Scan for the cell matching the given text and deliver its (X, Y) coordinate at center. 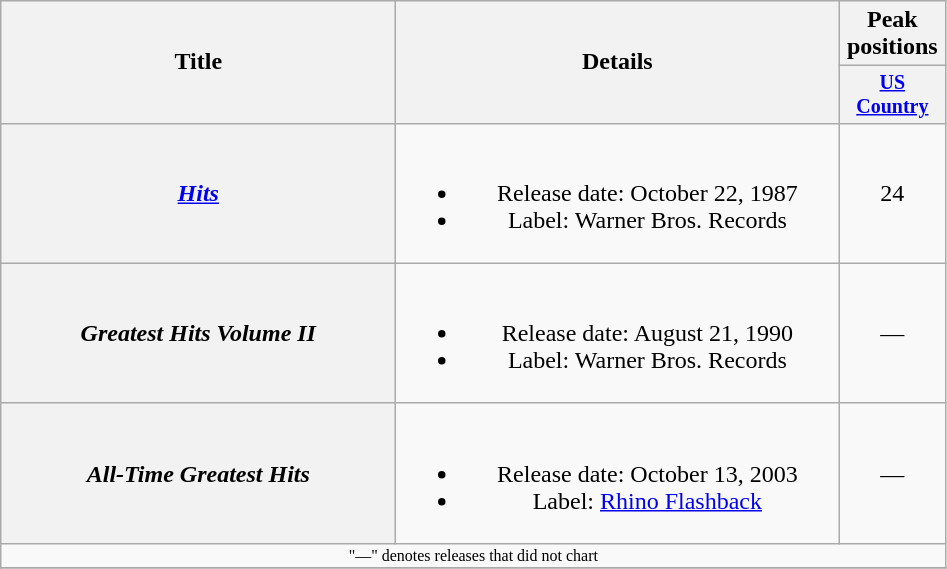
Release date: October 13, 2003Label: Rhino Flashback (618, 473)
Greatest Hits Volume II (198, 333)
Hits (198, 193)
Release date: August 21, 1990Label: Warner Bros. Records (618, 333)
Release date: October 22, 1987Label: Warner Bros. Records (618, 193)
All-Time Greatest Hits (198, 473)
Title (198, 62)
USCountry (892, 94)
Details (618, 62)
"—" denotes releases that did not chart (474, 555)
Peak positions (892, 34)
24 (892, 193)
